From the cell containing the given text, extract its center point as [X, Y] coordinate. 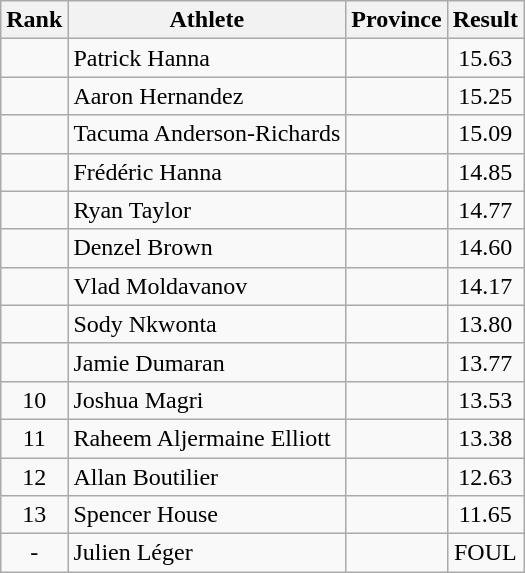
12.63 [485, 477]
Julien Léger [207, 553]
15.63 [485, 58]
Allan Boutilier [207, 477]
14.77 [485, 210]
11 [34, 438]
12 [34, 477]
13.38 [485, 438]
Aaron Hernandez [207, 96]
Result [485, 20]
Rank [34, 20]
Vlad Moldavanov [207, 286]
Joshua Magri [207, 400]
14.17 [485, 286]
Tacuma Anderson-Richards [207, 134]
Sody Nkwonta [207, 324]
13 [34, 515]
10 [34, 400]
Ryan Taylor [207, 210]
15.25 [485, 96]
13.80 [485, 324]
13.77 [485, 362]
Raheem Aljermaine Elliott [207, 438]
Athlete [207, 20]
Spencer House [207, 515]
14.85 [485, 172]
Jamie Dumaran [207, 362]
13.53 [485, 400]
FOUL [485, 553]
14.60 [485, 248]
Patrick Hanna [207, 58]
15.09 [485, 134]
11.65 [485, 515]
Province [396, 20]
- [34, 553]
Frédéric Hanna [207, 172]
Denzel Brown [207, 248]
